Find where the given text appears and provide that cell's center as [X, Y] coordinate. 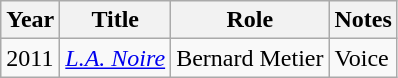
L.A. Noire [116, 58]
Year [30, 20]
Voice [363, 58]
Bernard Metier [250, 58]
Role [250, 20]
Notes [363, 20]
2011 [30, 58]
Title [116, 20]
